Search for the cell housing the specified text and yield its [X, Y] center coordinate. 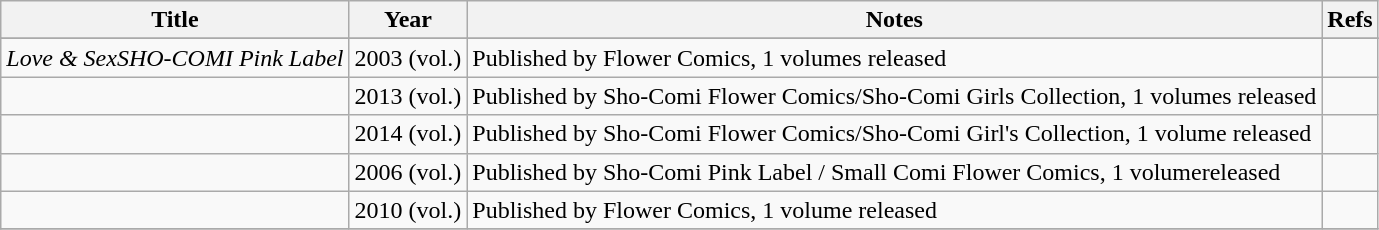
Refs [1350, 20]
2010 (vol.) [408, 210]
Notes [894, 20]
2006 (vol.) [408, 172]
Published by Flower Comics, 1 volume released [894, 210]
2003 (vol.) [408, 58]
Published by Flower Comics, 1 volumes released [894, 58]
2014 (vol.) [408, 134]
Published by Sho-Comi Flower Comics/Sho-Comi Girls Collection, 1 volumes released [894, 96]
Published by Sho-Comi Flower Comics/Sho-Comi Girl's Collection, 1 volume released [894, 134]
2013 (vol.) [408, 96]
Year [408, 20]
Published by Sho-Comi Pink Label / Small Comi Flower Comics, 1 volumereleased [894, 172]
Title [175, 20]
Love & SexSHO-COMI Pink Label [175, 58]
